Capture the cell that displays the provided text and extract its [X, Y] central coordinate. 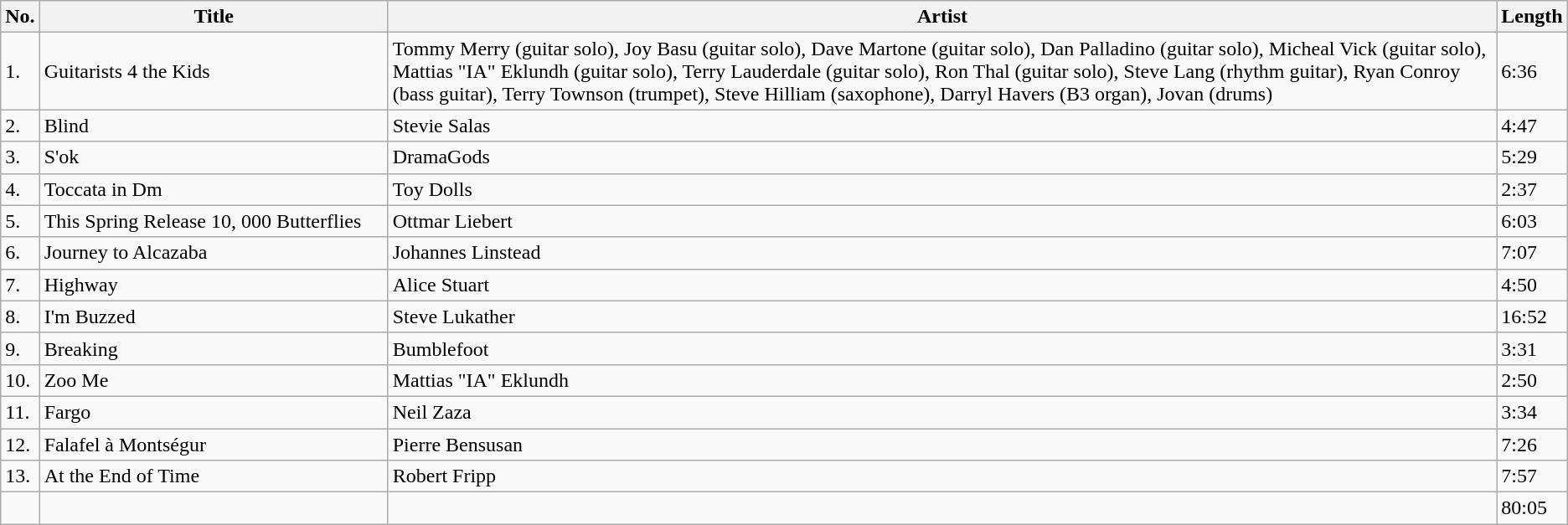
12. [20, 445]
Neil Zaza [942, 412]
Toccata in Dm [214, 189]
This Spring Release 10, 000 Butterflies [214, 221]
Steve Lukather [942, 317]
10. [20, 380]
8. [20, 317]
Pierre Bensusan [942, 445]
6:36 [1532, 71]
Zoo Me [214, 380]
Fargo [214, 412]
4. [20, 189]
I'm Buzzed [214, 317]
4:50 [1532, 285]
Ottmar Liebert [942, 221]
Mattias "IA" Eklundh [942, 380]
5:29 [1532, 157]
DramaGods [942, 157]
Blind [214, 126]
80:05 [1532, 508]
Johannes Linstead [942, 253]
Robert Fripp [942, 476]
2:37 [1532, 189]
2:50 [1532, 380]
Journey to Alcazaba [214, 253]
4:47 [1532, 126]
At the End of Time [214, 476]
Bumblefoot [942, 348]
Alice Stuart [942, 285]
13. [20, 476]
Highway [214, 285]
Toy Dolls [942, 189]
1. [20, 71]
11. [20, 412]
7:07 [1532, 253]
Length [1532, 17]
Stevie Salas [942, 126]
Artist [942, 17]
3. [20, 157]
9. [20, 348]
5. [20, 221]
Breaking [214, 348]
Falafel à Montségur [214, 445]
No. [20, 17]
Title [214, 17]
6. [20, 253]
Guitarists 4 the Kids [214, 71]
S'ok [214, 157]
7. [20, 285]
3:34 [1532, 412]
16:52 [1532, 317]
7:26 [1532, 445]
3:31 [1532, 348]
7:57 [1532, 476]
6:03 [1532, 221]
2. [20, 126]
